Output the [x, y] coordinate of the center of the cell containing the given text.  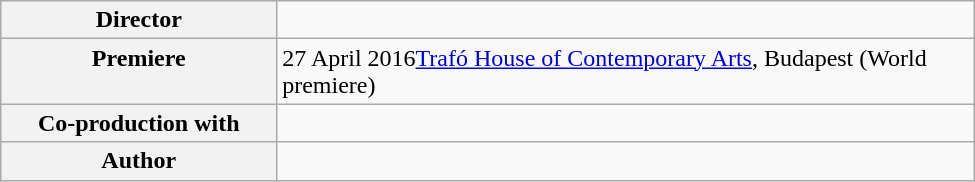
Director [139, 20]
Premiere [139, 72]
27 April 2016Trafó House of Contemporary Arts, Budapest (World premiere) [626, 72]
Co-production with [139, 123]
Author [139, 161]
